Determine the [X, Y] coordinate at the center of the cell enclosing the given text.  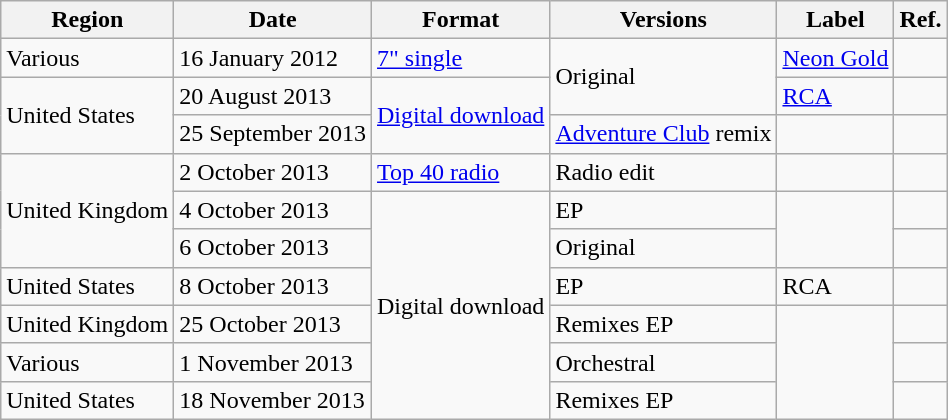
Radio edit [664, 172]
16 January 2012 [273, 58]
Adventure Club remix [664, 134]
Top 40 radio [461, 172]
25 October 2013 [273, 324]
Neon Gold [836, 58]
20 August 2013 [273, 96]
4 October 2013 [273, 210]
25 September 2013 [273, 134]
18 November 2013 [273, 400]
7" single [461, 58]
2 October 2013 [273, 172]
Ref. [920, 20]
Versions [664, 20]
Region [88, 20]
1 November 2013 [273, 362]
Format [461, 20]
Label [836, 20]
Date [273, 20]
6 October 2013 [273, 248]
Orchestral [664, 362]
8 October 2013 [273, 286]
